Extract the (x, y) coordinate from the center of the cell holding the provided text.  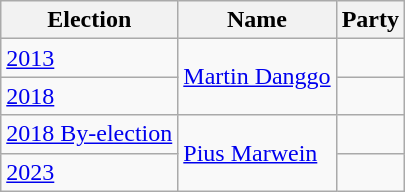
Name (257, 20)
2023 (90, 172)
Pius Marwein (257, 153)
2013 (90, 58)
2018 (90, 96)
Martin Danggo (257, 77)
Party (370, 20)
2018 By-election (90, 134)
Election (90, 20)
